Identify which cell holds the provided text, then report its [X, Y] central coordinate. 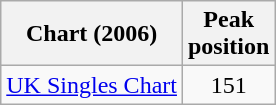
Chart (2006) [92, 34]
151 [228, 85]
Peakposition [228, 34]
UK Singles Chart [92, 85]
